Capture the cell that displays the provided text and extract its [X, Y] central coordinate. 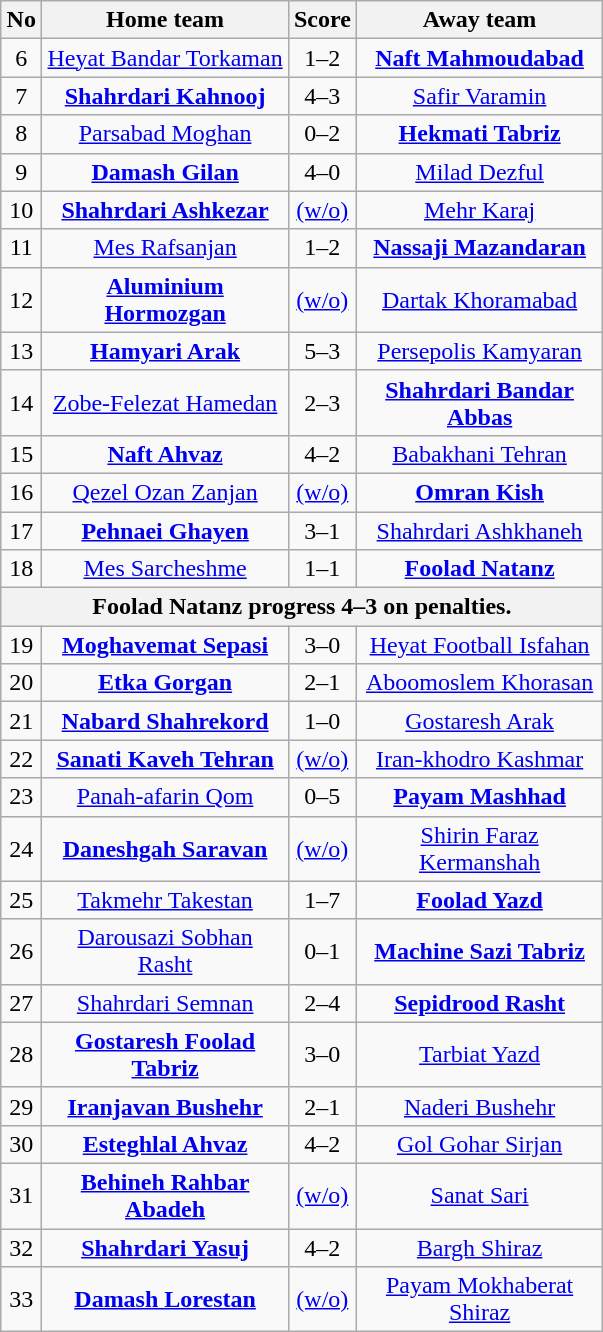
Foolad Natanz [480, 569]
Shahrdari Yasuj [166, 1247]
29 [22, 1106]
Parsabad Moghan [166, 134]
Foolad Natanz progress 4–3 on penalties. [302, 607]
Shahrdari Bandar Abbas [480, 402]
20 [22, 683]
Esteghlal Ahvaz [166, 1144]
Gostaresh Foolad Tabriz [166, 1054]
13 [22, 351]
Sepidrood Rasht [480, 1003]
Aluminium Hormozgan [166, 300]
Zobe-Felezat Hamedan [166, 402]
28 [22, 1054]
Panah-afarin Qom [166, 797]
1–0 [322, 721]
Safir Varamin [480, 96]
Behineh Rahbar Abadeh [166, 1196]
Naft Ahvaz [166, 454]
0–5 [322, 797]
4–3 [322, 96]
Iran-khodro Kashmar [480, 759]
8 [22, 134]
30 [22, 1144]
0–2 [322, 134]
3–1 [322, 531]
Shahrdari Kahnooj [166, 96]
16 [22, 492]
Qezel Ozan Zanjan [166, 492]
32 [22, 1247]
Etka Gorgan [166, 683]
33 [22, 1300]
1–7 [322, 900]
Darousazi Sobhan Rasht [166, 952]
Naft Mahmoudabad [480, 58]
4–0 [322, 172]
Persepolis Kamyaran [480, 351]
Pehnaei Ghayen [166, 531]
14 [22, 402]
2–4 [322, 1003]
Heyat Football Isfahan [480, 645]
12 [22, 300]
6 [22, 58]
Gol Gohar Sirjan [480, 1144]
Payam Mashhad [480, 797]
Bargh Shiraz [480, 1247]
Score [322, 20]
Sanati Kaveh Tehran [166, 759]
17 [22, 531]
26 [22, 952]
9 [22, 172]
Nabard Shahrekord [166, 721]
Gostaresh Arak [480, 721]
Machine Sazi Tabriz [480, 952]
2–3 [322, 402]
11 [22, 248]
5–3 [322, 351]
Babakhani Tehran [480, 454]
Milad Dezful [480, 172]
Mehr Karaj [480, 210]
Moghavemat Sepasi [166, 645]
No [22, 20]
21 [22, 721]
31 [22, 1196]
Mes Sarcheshme [166, 569]
1–1 [322, 569]
25 [22, 900]
19 [22, 645]
Hekmati Tabriz [480, 134]
Shahrdari Ashkhaneh [480, 531]
Aboomoslem Khorasan [480, 683]
27 [22, 1003]
Shirin Faraz Kermanshah [480, 848]
15 [22, 454]
24 [22, 848]
Nassaji Mazandaran [480, 248]
Iranjavan Bushehr [166, 1106]
23 [22, 797]
Omran Kish [480, 492]
Mes Rafsanjan [166, 248]
Home team [166, 20]
Damash Gilan [166, 172]
Sanat Sari [480, 1196]
18 [22, 569]
0–1 [322, 952]
Damash Lorestan [166, 1300]
22 [22, 759]
Daneshgah Saravan [166, 848]
Shahrdari Semnan [166, 1003]
7 [22, 96]
Foolad Yazd [480, 900]
Away team [480, 20]
10 [22, 210]
Payam Mokhaberat Shiraz [480, 1300]
Takmehr Takestan [166, 900]
Dartak Khoramabad [480, 300]
Shahrdari Ashkezar [166, 210]
Hamyari Arak [166, 351]
Tarbiat Yazd [480, 1054]
Heyat Bandar Torkaman [166, 58]
Naderi Bushehr [480, 1106]
